Search for the cell housing the specified text and yield its [x, y] center coordinate. 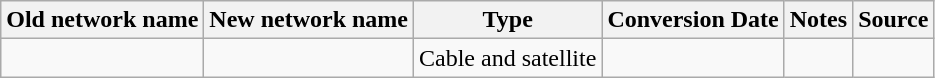
New network name [309, 20]
Cable and satellite [508, 58]
Conversion Date [693, 20]
Type [508, 20]
Old network name [102, 20]
Notes [818, 20]
Source [894, 20]
